From the cell containing the given text, extract its center point as [x, y] coordinate. 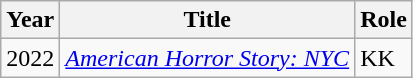
American Horror Story: NYC [208, 58]
Title [208, 20]
Role [384, 20]
2022 [30, 58]
Year [30, 20]
KK [384, 58]
